From the cell containing the given text, extract its center point as (x, y) coordinate. 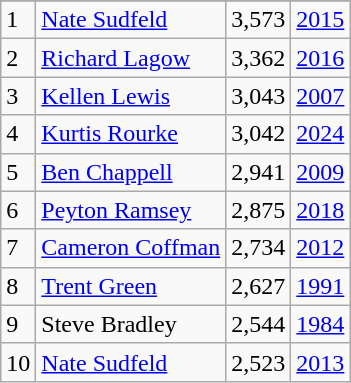
Kurtis Rourke (131, 134)
4 (18, 134)
9 (18, 324)
1 (18, 20)
2,544 (258, 324)
2,875 (258, 210)
2,941 (258, 172)
7 (18, 248)
8 (18, 286)
3,043 (258, 96)
3 (18, 96)
Richard Lagow (131, 58)
Cameron Coffman (131, 248)
1991 (320, 286)
3,362 (258, 58)
2015 (320, 20)
10 (18, 362)
Peyton Ramsey (131, 210)
2,734 (258, 248)
2018 (320, 210)
Steve Bradley (131, 324)
2016 (320, 58)
2 (18, 58)
2012 (320, 248)
Trent Green (131, 286)
6 (18, 210)
1984 (320, 324)
2,627 (258, 286)
3,573 (258, 20)
3,042 (258, 134)
2007 (320, 96)
2,523 (258, 362)
5 (18, 172)
Ben Chappell (131, 172)
2009 (320, 172)
Kellen Lewis (131, 96)
2013 (320, 362)
2024 (320, 134)
